Extract the [x, y] coordinate from the center of the cell holding the provided text.  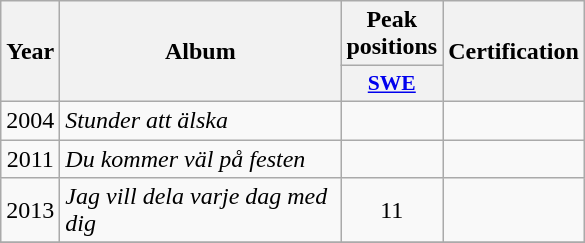
2011 [30, 159]
Stunder att älska [200, 120]
Album [200, 52]
2013 [30, 210]
11 [392, 210]
SWE [392, 84]
Jag vill dela varje dag med dig [200, 210]
Year [30, 52]
Certification [514, 52]
2004 [30, 120]
Peak positions [392, 34]
Du kommer väl på festen [200, 159]
